Extract the [X, Y] coordinate from the center of the cell holding the provided text.  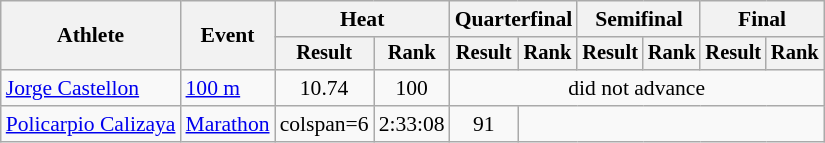
colspan=6 [324, 124]
100 [412, 88]
Quarterfinal [514, 19]
Semifinal [638, 19]
Final [762, 19]
did not advance [637, 88]
Heat [362, 19]
100 m [228, 88]
Event [228, 36]
Marathon [228, 124]
Policarpio Calizaya [91, 124]
Athlete [91, 36]
Jorge Castellon [91, 88]
10.74 [324, 88]
2:33:08 [412, 124]
91 [484, 124]
